Scan for the cell matching the given text and deliver its (X, Y) coordinate at center. 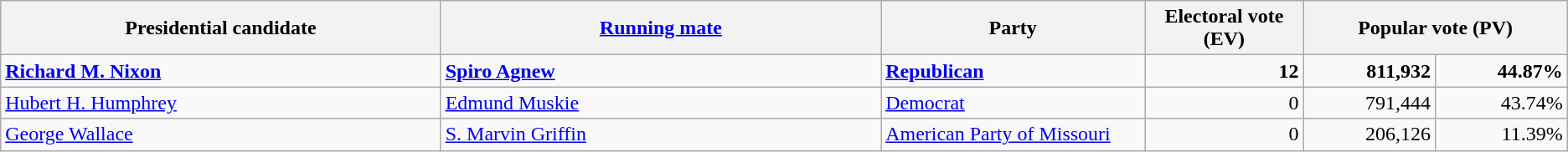
44.87% (1502, 71)
Spiro Agnew (660, 71)
Hubert H. Humphrey (221, 103)
Popular vote (PV) (1436, 28)
Presidential candidate (221, 28)
11.39% (1502, 134)
Democrat (1014, 103)
791,444 (1369, 103)
206,126 (1369, 134)
811,932 (1369, 71)
Richard M. Nixon (221, 71)
Republican (1014, 71)
S. Marvin Griffin (660, 134)
American Party of Missouri (1014, 134)
12 (1225, 71)
43.74% (1502, 103)
Running mate (660, 28)
Party (1014, 28)
Electoral vote (EV) (1225, 28)
Edmund Muskie (660, 103)
George Wallace (221, 134)
